Detect which cell encompasses the target text, then output its (x, y) center coordinate. 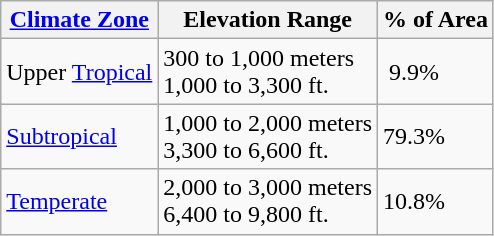
1,000 to 2,000 meters3,300 to 6,600 ft. (268, 136)
Temperate (80, 202)
Climate Zone (80, 20)
Elevation Range (268, 20)
2,000 to 3,000 meters6,400 to 9,800 ft. (268, 202)
79.3% (436, 136)
300 to 1,000 meters1,000 to 3,300 ft. (268, 72)
10.8% (436, 202)
% of Area (436, 20)
Subtropical (80, 136)
Upper Tropical (80, 72)
9.9% (436, 72)
